Scan for the cell matching the given text and deliver its (x, y) coordinate at center. 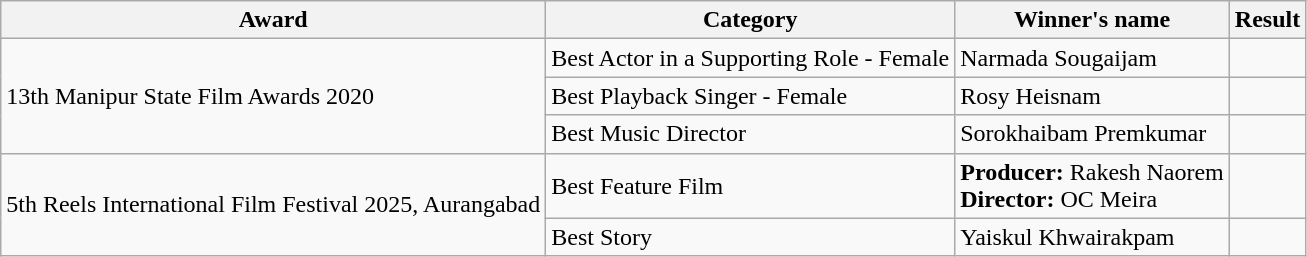
Best Actor in a Supporting Role - Female (750, 58)
Narmada Sougaijam (1092, 58)
13th Manipur State Film Awards 2020 (274, 96)
Best Music Director (750, 134)
Yaiskul Khwairakpam (1092, 237)
Result (1267, 20)
Best Playback Singer - Female (750, 96)
Best Feature Film (750, 186)
Award (274, 20)
Rosy Heisnam (1092, 96)
Sorokhaibam Premkumar (1092, 134)
5th Reels International Film Festival 2025, Aurangabad (274, 204)
Category (750, 20)
Best Story (750, 237)
Winner's name (1092, 20)
Producer: Rakesh NaoremDirector: OC Meira (1092, 186)
